Capture the cell that displays the provided text and extract its (X, Y) central coordinate. 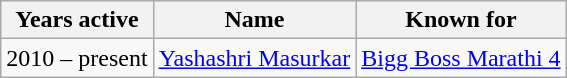
Bigg Boss Marathi 4 (461, 58)
2010 – present (77, 58)
Years active (77, 20)
Known for (461, 20)
Name (254, 20)
Yashashri Masurkar (254, 58)
